Locate the cell with the specified text and output its (x, y) center coordinate. 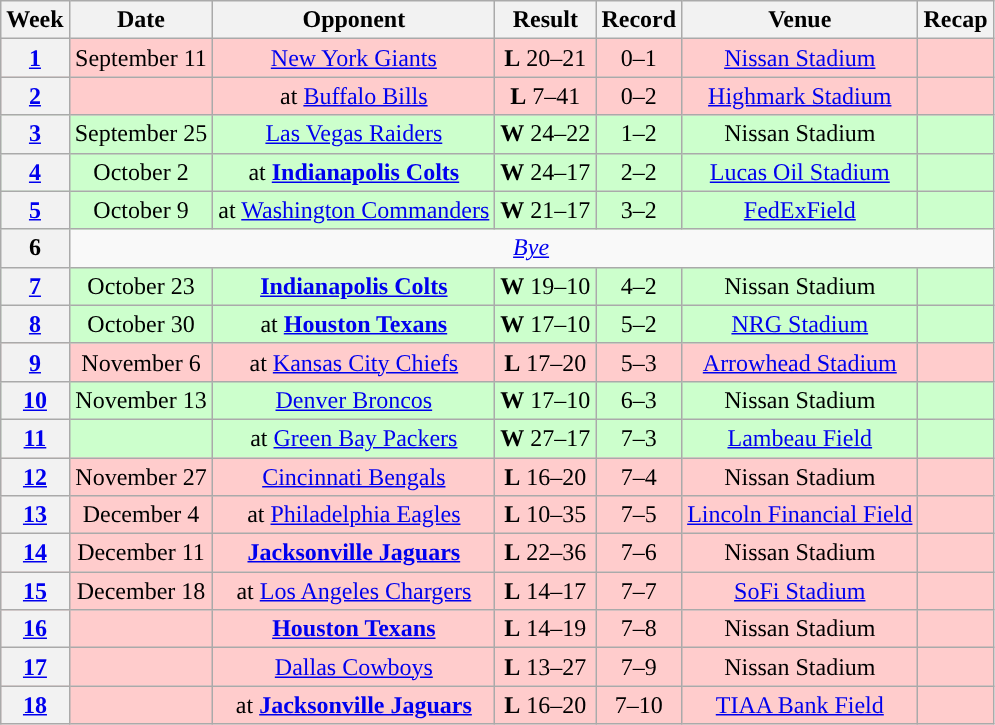
SoFi Stadium (800, 591)
Highmark Stadium (800, 96)
at Indianapolis Colts (354, 172)
Recap (956, 20)
FedExField (800, 210)
at Houston Texans (354, 324)
7–6 (639, 553)
at Green Bay Packers (354, 438)
7–9 (639, 667)
1–2 (639, 134)
at Los Angeles Chargers (354, 591)
4 (35, 172)
14 (35, 553)
L 17–20 (546, 362)
W 24–17 (546, 172)
Date (141, 20)
7–8 (639, 629)
Denver Broncos (354, 400)
October 30 (141, 324)
5–3 (639, 362)
Dallas Cowboys (354, 667)
New York Giants (354, 58)
November 27 (141, 477)
Lucas Oil Stadium (800, 172)
7–10 (639, 705)
December 11 (141, 553)
4–2 (639, 286)
1 (35, 58)
7 (35, 286)
W 21–17 (546, 210)
November 6 (141, 362)
L 22–36 (546, 553)
TIAA Bank Field (800, 705)
at Philadelphia Eagles (354, 515)
Las Vegas Raiders (354, 134)
3–2 (639, 210)
Opponent (354, 20)
16 (35, 629)
Jacksonville Jaguars (354, 553)
8 (35, 324)
12 (35, 477)
NRG Stadium (800, 324)
L 7–41 (546, 96)
Bye (531, 248)
at Kansas City Chiefs (354, 362)
18 (35, 705)
December 18 (141, 591)
11 (35, 438)
at Jacksonville Jaguars (354, 705)
December 4 (141, 515)
L 10–35 (546, 515)
W 27–17 (546, 438)
October 9 (141, 210)
7–7 (639, 591)
November 13 (141, 400)
7–4 (639, 477)
October 23 (141, 286)
at Buffalo Bills (354, 96)
Indianapolis Colts (354, 286)
September 25 (141, 134)
2 (35, 96)
Houston Texans (354, 629)
17 (35, 667)
5 (35, 210)
7–3 (639, 438)
7–5 (639, 515)
5–2 (639, 324)
Lambeau Field (800, 438)
0–2 (639, 96)
Lincoln Financial Field (800, 515)
L 14–19 (546, 629)
Result (546, 20)
L 14–17 (546, 591)
L 20–21 (546, 58)
Record (639, 20)
Venue (800, 20)
2–2 (639, 172)
Week (35, 20)
6–3 (639, 400)
Cincinnati Bengals (354, 477)
9 (35, 362)
Arrowhead Stadium (800, 362)
W 24–22 (546, 134)
September 11 (141, 58)
15 (35, 591)
W 19–10 (546, 286)
6 (35, 248)
at Washington Commanders (354, 210)
L 13–27 (546, 667)
October 2 (141, 172)
3 (35, 134)
13 (35, 515)
0–1 (639, 58)
10 (35, 400)
